Scan for the cell matching the given text and deliver its [x, y] coordinate at center. 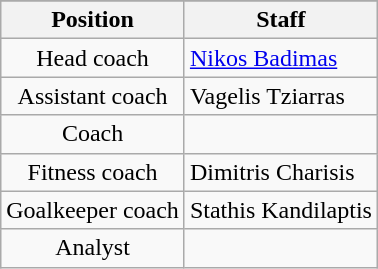
Vagelis Tziarras [280, 96]
Stathis Kandilaptis [280, 210]
Position [93, 20]
Staff [280, 20]
Dimitris Charisis [280, 172]
Fitness coach [93, 172]
Coach [93, 134]
Analyst [93, 248]
Head coach [93, 58]
Nikos Badimas [280, 58]
Assistant coach [93, 96]
Goalkeeper coach [93, 210]
